From the cell containing the given text, extract its center point as (x, y) coordinate. 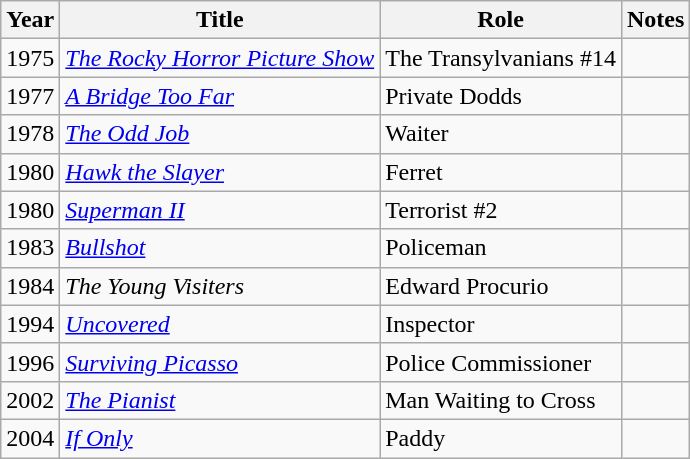
Edward Procurio (501, 286)
Superman II (220, 210)
Year (30, 20)
1984 (30, 286)
The Young Visiters (220, 286)
1975 (30, 58)
1994 (30, 324)
Private Dodds (501, 96)
Surviving Picasso (220, 362)
Uncovered (220, 324)
Terrorist #2 (501, 210)
Inspector (501, 324)
Policeman (501, 248)
1978 (30, 134)
A Bridge Too Far (220, 96)
Man Waiting to Cross (501, 400)
2002 (30, 400)
Bullshot (220, 248)
1977 (30, 96)
The Odd Job (220, 134)
2004 (30, 438)
1983 (30, 248)
Hawk the Slayer (220, 172)
Title (220, 20)
Role (501, 20)
Waiter (501, 134)
If Only (220, 438)
Notes (655, 20)
The Pianist (220, 400)
Police Commissioner (501, 362)
The Transylvanians #14 (501, 58)
Paddy (501, 438)
1996 (30, 362)
The Rocky Horror Picture Show (220, 58)
Ferret (501, 172)
